Locate the cell with the specified text and output its [x, y] center coordinate. 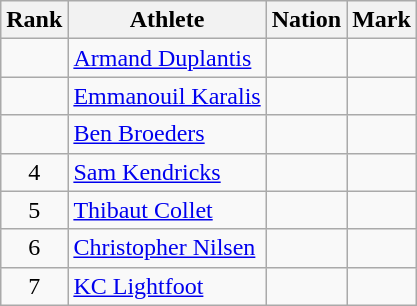
Nation [306, 20]
7 [34, 286]
Sam Kendricks [167, 172]
Athlete [167, 20]
Mark [382, 20]
5 [34, 210]
4 [34, 172]
Thibaut Collet [167, 210]
KC Lightfoot [167, 286]
Rank [34, 20]
Christopher Nilsen [167, 248]
Ben Broeders [167, 134]
Armand Duplantis [167, 58]
6 [34, 248]
Emmanouil Karalis [167, 96]
